Identify which cell holds the provided text, then report its (X, Y) central coordinate. 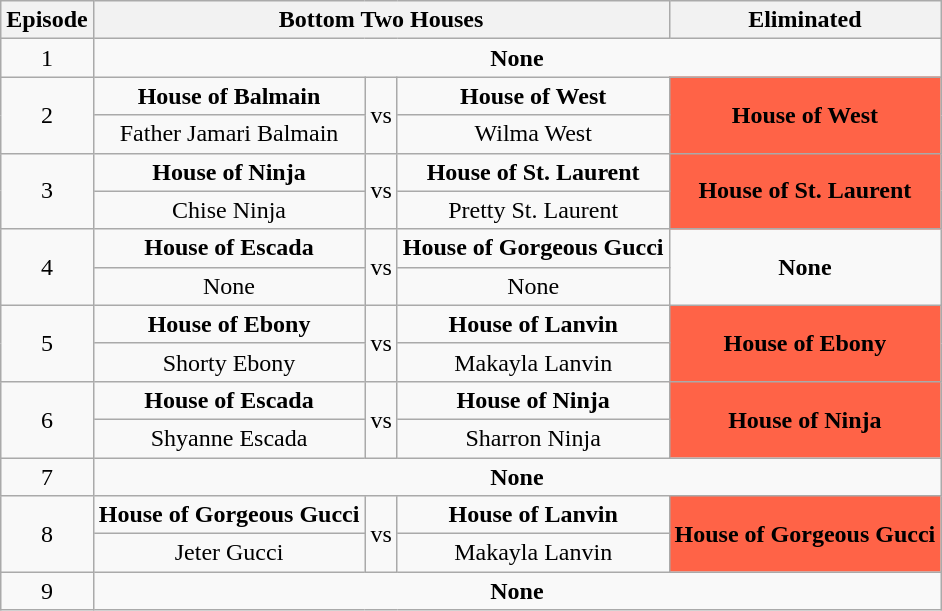
5 (47, 343)
Bottom Two Houses (381, 20)
Episode (47, 20)
8 (47, 534)
7 (47, 477)
Chise Ninja (229, 210)
2 (47, 115)
Eliminated (805, 20)
Jeter Gucci (229, 553)
3 (47, 191)
Pretty St. Laurent (533, 210)
1 (47, 58)
Sharron Ninja (533, 438)
9 (47, 591)
Father Jamari Balmain (229, 134)
6 (47, 419)
Wilma West (533, 134)
4 (47, 267)
House of Balmain (229, 96)
Shorty Ebony (229, 362)
Shyanne Escada (229, 438)
